Extract the (x, y) coordinate from the center of the cell holding the provided text.  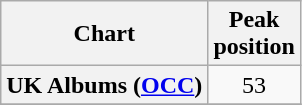
Chart (104, 34)
UK Albums (OCC) (104, 85)
Peakposition (254, 34)
53 (254, 85)
